Extract the (X, Y) coordinate from the center of the cell holding the provided text.  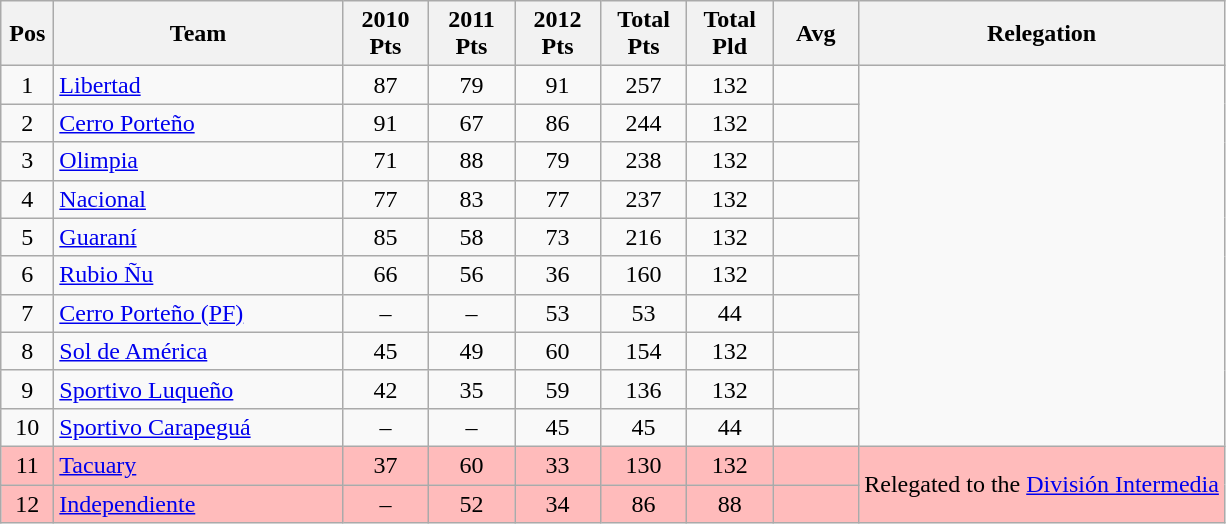
237 (644, 199)
Libertad (198, 85)
67 (471, 123)
Rubio Ñu (198, 275)
TotalPts (644, 34)
Sportivo Carapeguá (198, 427)
Sol de América (198, 351)
Cerro Porteño (PF) (198, 313)
42 (385, 389)
Sportivo Luqueño (198, 389)
4 (28, 199)
6 (28, 275)
49 (471, 351)
58 (471, 237)
52 (471, 503)
34 (557, 503)
1 (28, 85)
130 (644, 465)
11 (28, 465)
85 (385, 237)
238 (644, 161)
56 (471, 275)
154 (644, 351)
Relegation (1042, 34)
Olimpia (198, 161)
Tacuary (198, 465)
2011Pts (471, 34)
5 (28, 237)
160 (644, 275)
Avg (816, 34)
2 (28, 123)
33 (557, 465)
257 (644, 85)
36 (557, 275)
3 (28, 161)
Relegated to the División Intermedia (1042, 484)
Cerro Porteño (198, 123)
59 (557, 389)
35 (471, 389)
73 (557, 237)
7 (28, 313)
TotalPld (730, 34)
Team (198, 34)
10 (28, 427)
83 (471, 199)
8 (28, 351)
216 (644, 237)
Independiente (198, 503)
244 (644, 123)
Pos (28, 34)
87 (385, 85)
66 (385, 275)
71 (385, 161)
2012Pts (557, 34)
136 (644, 389)
12 (28, 503)
Nacional (198, 199)
37 (385, 465)
Guaraní (198, 237)
2010Pts (385, 34)
9 (28, 389)
